Detect which cell encompasses the target text, then output its (X, Y) center coordinate. 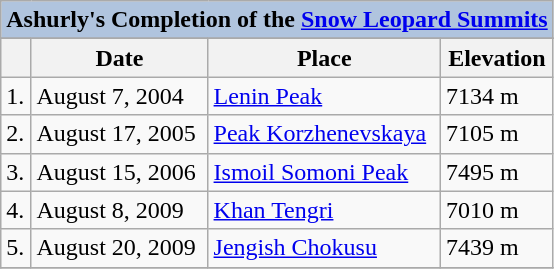
7010 m (498, 210)
4. (16, 210)
August 20, 2009 (120, 248)
1. (16, 96)
7134 m (498, 96)
7105 m (498, 134)
2. (16, 134)
Jengish Chokusu (324, 248)
August 15, 2006 (120, 172)
Elevation (498, 58)
Ismoil Somoni Peak (324, 172)
August 17, 2005 (120, 134)
Lenin Peak (324, 96)
Date (120, 58)
5. (16, 248)
7439 m (498, 248)
August 8, 2009 (120, 210)
Place (324, 58)
Ashurly's Completion of the Snow Leopard Summits (277, 20)
August 7, 2004 (120, 96)
3. (16, 172)
Khan Tengri (324, 210)
Peak Korzhenevskaya (324, 134)
7495 m (498, 172)
